From the cell containing the given text, extract its center point as (X, Y) coordinate. 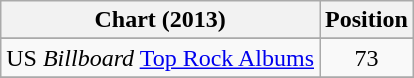
73 (367, 58)
Chart (2013) (160, 20)
US Billboard Top Rock Albums (160, 58)
Position (367, 20)
